For the text-containing cell, return its midpoint in [X, Y] coordinate format. 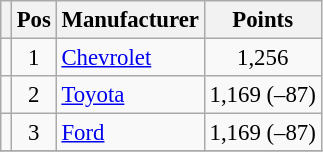
Pos [34, 20]
1,256 [262, 58]
Points [262, 20]
Toyota [130, 95]
1 [34, 58]
Manufacturer [130, 20]
2 [34, 95]
3 [34, 133]
Ford [130, 133]
Chevrolet [130, 58]
